From the cell containing the given text, extract its center point as [X, Y] coordinate. 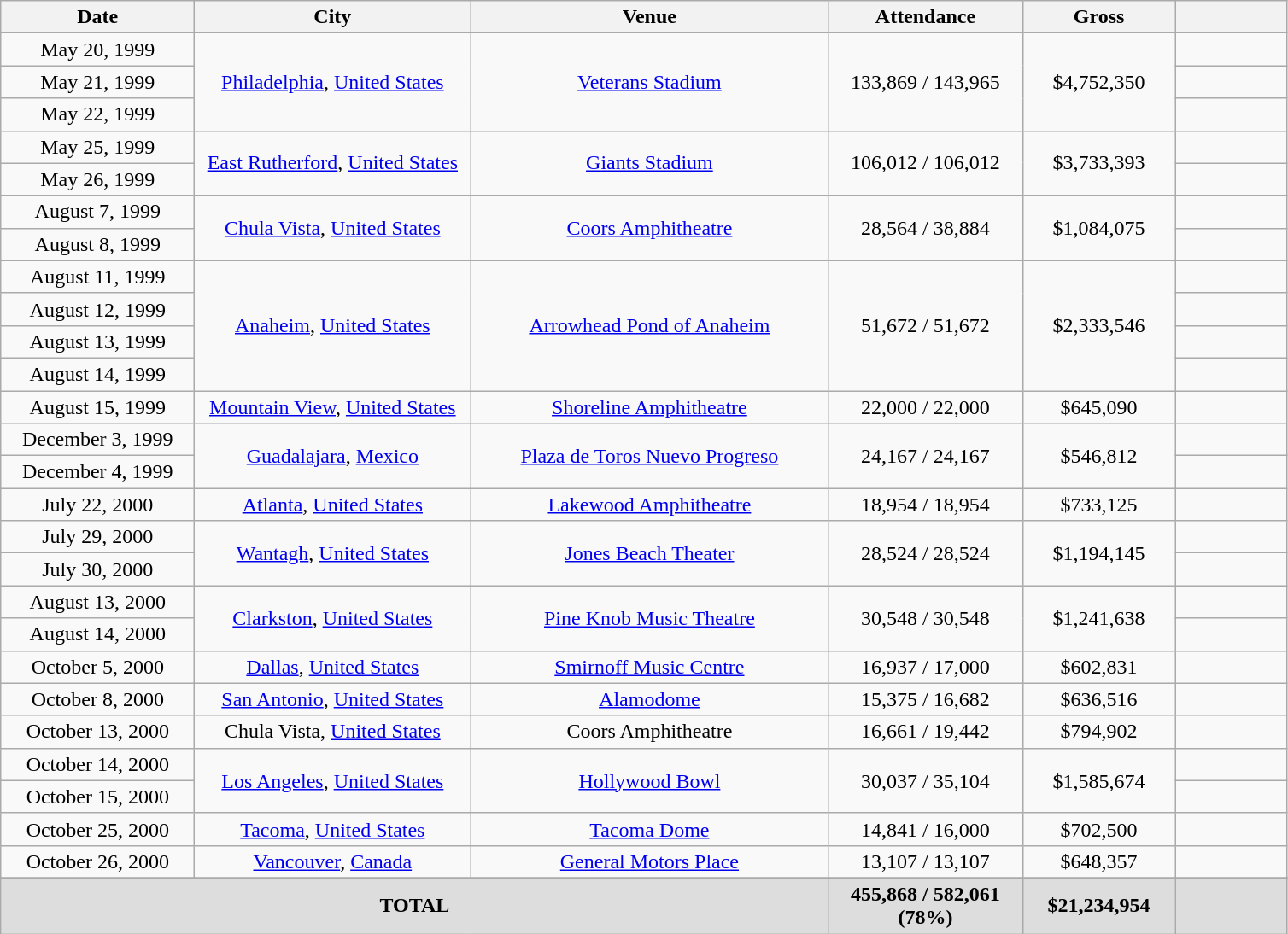
Wantagh, United States [333, 553]
$648,357 [1098, 861]
October 14, 2000 [97, 764]
Gross [1098, 17]
August 8, 1999 [97, 244]
Date [97, 17]
133,869 / 143,965 [926, 82]
August 13, 2000 [97, 602]
13,107 / 13,107 [926, 861]
December 3, 1999 [97, 440]
Attendance [926, 17]
August 14, 2000 [97, 634]
28,524 / 28,524 [926, 553]
Clarkston, United States [333, 618]
October 13, 2000 [97, 732]
16,937 / 17,000 [926, 667]
$794,902 [1098, 732]
October 5, 2000 [97, 667]
May 22, 1999 [97, 114]
Dallas, United States [333, 667]
May 25, 1999 [97, 147]
August 11, 1999 [97, 277]
Alamodome [649, 699]
$1,084,075 [1098, 228]
Philadelphia, United States [333, 82]
Lakewood Amphitheatre [649, 505]
$3,733,393 [1098, 163]
Guadalajara, Mexico [333, 456]
Hollywood Bowl [649, 780]
San Antonio, United States [333, 699]
Plaza de Toros Nuevo Progreso [649, 456]
Pine Knob Music Theatre [649, 618]
May 21, 1999 [97, 82]
14,841 / 16,000 [926, 829]
December 4, 1999 [97, 472]
Smirnoff Music Centre [649, 667]
Los Angeles, United States [333, 780]
$1,241,638 [1098, 618]
22,000 / 22,000 [926, 407]
$1,194,145 [1098, 553]
July 22, 2000 [97, 505]
15,375 / 16,682 [926, 699]
Mountain View, United States [333, 407]
$636,516 [1098, 699]
$645,090 [1098, 407]
Anaheim, United States [333, 325]
28,564 / 38,884 [926, 228]
October 26, 2000 [97, 861]
August 7, 1999 [97, 212]
16,661 / 19,442 [926, 732]
August 15, 1999 [97, 407]
Tacoma, United States [333, 829]
24,167 / 24,167 [926, 456]
October 8, 2000 [97, 699]
East Rutherford, United States [333, 163]
$733,125 [1098, 505]
455,868 / 582,061 (78%) [926, 905]
51,672 / 51,672 [926, 325]
Tacoma Dome [649, 829]
$1,585,674 [1098, 780]
$602,831 [1098, 667]
July 30, 2000 [97, 569]
July 29, 2000 [97, 537]
Vancouver, Canada [333, 861]
30,037 / 35,104 [926, 780]
106,012 / 106,012 [926, 163]
August 14, 1999 [97, 374]
$2,333,546 [1098, 325]
October 15, 2000 [97, 797]
City [333, 17]
Venue [649, 17]
August 12, 1999 [97, 309]
$546,812 [1098, 456]
May 20, 1999 [97, 50]
October 25, 2000 [97, 829]
Veterans Stadium [649, 82]
Giants Stadium [649, 163]
TOTAL [415, 905]
May 26, 1999 [97, 179]
30,548 / 30,548 [926, 618]
Arrowhead Pond of Anaheim [649, 325]
$702,500 [1098, 829]
18,954 / 18,954 [926, 505]
August 13, 1999 [97, 341]
General Motors Place [649, 861]
Atlanta, United States [333, 505]
Shoreline Amphitheatre [649, 407]
$4,752,350 [1098, 82]
Jones Beach Theater [649, 553]
$21,234,954 [1098, 905]
